Provide the [X, Y] coordinate of the cell's center where the given text is located.  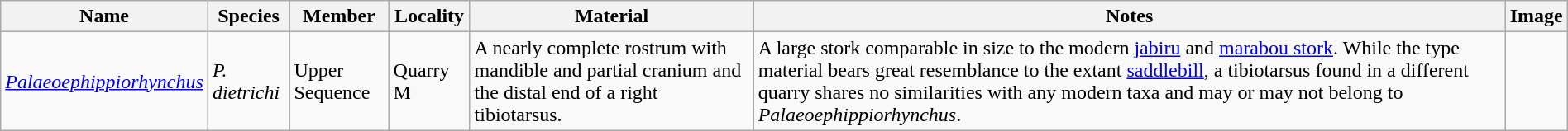
P. dietrichi [248, 81]
Palaeoephippiorhynchus [104, 81]
Name [104, 16]
Quarry M [429, 81]
Locality [429, 16]
Material [612, 16]
Notes [1130, 16]
Image [1537, 16]
Upper Sequence [339, 81]
A nearly complete rostrum with mandible and partial cranium and the distal end of a right tibiotarsus. [612, 81]
Member [339, 16]
Species [248, 16]
